Detect which cell encompasses the target text, then output its (X, Y) center coordinate. 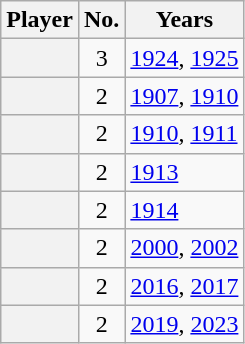
No. (101, 20)
2019, 2023 (184, 324)
1924, 1925 (184, 58)
1914 (184, 210)
2000, 2002 (184, 248)
3 (101, 58)
1913 (184, 172)
1910, 1911 (184, 134)
2016, 2017 (184, 286)
1907, 1910 (184, 96)
Player (40, 20)
Years (184, 20)
